From the cell containing the given text, extract its center point as [x, y] coordinate. 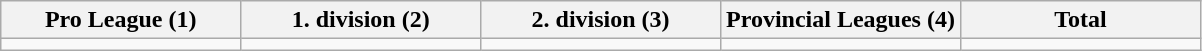
1. division (2) [361, 20]
Total [1080, 20]
Pro League (1) [121, 20]
2. division (3) [601, 20]
Provincial Leagues (4) [841, 20]
